Identify which cell holds the provided text, then report its (X, Y) central coordinate. 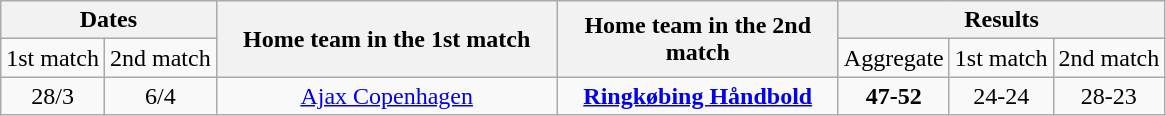
47-52 (894, 96)
Ajax Copenhagen (386, 96)
Home team in the 1st match (386, 39)
28-23 (1109, 96)
28/3 (53, 96)
Home team in the 2nd match (698, 39)
Aggregate (894, 58)
Results (1001, 20)
24-24 (1001, 96)
Ringkøbing Håndbold (698, 96)
6/4 (160, 96)
Dates (108, 20)
